Return the (x, y) coordinate for the center point of the cell that contains the specified text.  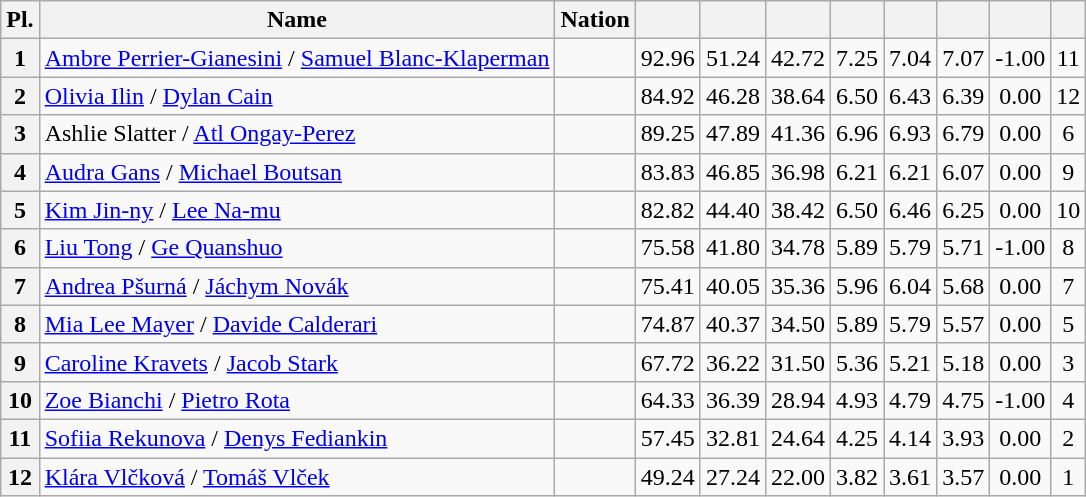
67.72 (668, 362)
Nation (595, 20)
3.61 (910, 477)
34.50 (798, 324)
46.85 (732, 172)
7.25 (858, 58)
75.58 (668, 248)
5.68 (964, 286)
36.98 (798, 172)
35.36 (798, 286)
27.24 (732, 477)
40.37 (732, 324)
6.79 (964, 134)
24.64 (798, 438)
41.80 (732, 248)
6.39 (964, 96)
36.22 (732, 362)
47.89 (732, 134)
Klára Vlčková / Tomáš Vlček (297, 477)
5.21 (910, 362)
41.36 (798, 134)
Name (297, 20)
4.93 (858, 400)
Olivia Ilin / Dylan Cain (297, 96)
83.83 (668, 172)
3.57 (964, 477)
36.39 (732, 400)
4.14 (910, 438)
34.78 (798, 248)
7.04 (910, 58)
5.96 (858, 286)
Zoe Bianchi / Pietro Rota (297, 400)
57.45 (668, 438)
Mia Lee Mayer / Davide Calderari (297, 324)
42.72 (798, 58)
6.07 (964, 172)
Ambre Perrier-Gianesini / Samuel Blanc-Klaperman (297, 58)
38.64 (798, 96)
40.05 (732, 286)
3.93 (964, 438)
6.25 (964, 210)
Pl. (20, 20)
5.36 (858, 362)
92.96 (668, 58)
6.96 (858, 134)
38.42 (798, 210)
5.71 (964, 248)
44.40 (732, 210)
28.94 (798, 400)
3.82 (858, 477)
5.18 (964, 362)
Sofiia Rekunova / Denys Fediankin (297, 438)
6.93 (910, 134)
Andrea Pšurná / Jáchym Novák (297, 286)
Caroline Kravets / Jacob Stark (297, 362)
22.00 (798, 477)
Audra Gans / Michael Boutsan (297, 172)
6.04 (910, 286)
4.79 (910, 400)
32.81 (732, 438)
4.75 (964, 400)
84.92 (668, 96)
Ashlie Slatter / Atl Ongay-Perez (297, 134)
74.87 (668, 324)
64.33 (668, 400)
82.82 (668, 210)
Liu Tong / Ge Quanshuo (297, 248)
75.41 (668, 286)
6.46 (910, 210)
49.24 (668, 477)
Kim Jin-ny / Lee Na-mu (297, 210)
31.50 (798, 362)
7.07 (964, 58)
51.24 (732, 58)
4.25 (858, 438)
89.25 (668, 134)
5.57 (964, 324)
6.43 (910, 96)
46.28 (732, 96)
